For the text-containing cell, return its midpoint in [X, Y] coordinate format. 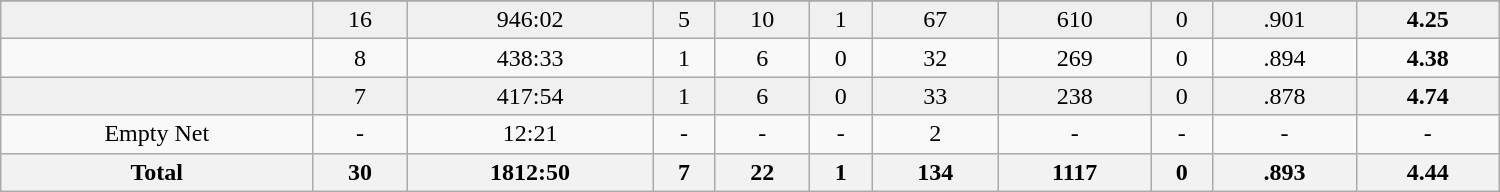
33 [936, 96]
134 [936, 172]
16 [360, 20]
269 [1075, 58]
67 [936, 20]
417:54 [530, 96]
10 [762, 20]
4.38 [1428, 58]
Empty Net [157, 134]
4.74 [1428, 96]
2 [936, 134]
22 [762, 172]
Total [157, 172]
.893 [1284, 172]
438:33 [530, 58]
30 [360, 172]
4.44 [1428, 172]
.878 [1284, 96]
5 [684, 20]
.901 [1284, 20]
4.25 [1428, 20]
12:21 [530, 134]
32 [936, 58]
238 [1075, 96]
.894 [1284, 58]
1117 [1075, 172]
946:02 [530, 20]
8 [360, 58]
610 [1075, 20]
1812:50 [530, 172]
